Return the (x, y) coordinate for the center point of the cell that contains the specified text.  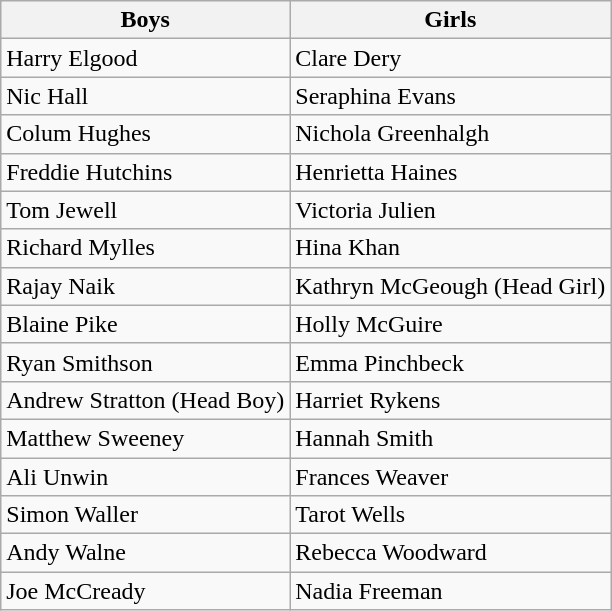
Kathryn McGeough (Head Girl) (450, 286)
Freddie Hutchins (146, 172)
Seraphina Evans (450, 96)
Girls (450, 20)
Harry Elgood (146, 58)
Frances Weaver (450, 477)
Henrietta Haines (450, 172)
Rebecca Woodward (450, 553)
Nadia Freeman (450, 591)
Colum Hughes (146, 134)
Tom Jewell (146, 210)
Ryan Smithson (146, 362)
Andy Walne (146, 553)
Rajay Naik (146, 286)
Andrew Stratton (Head Boy) (146, 400)
Hannah Smith (450, 438)
Clare Dery (450, 58)
Emma Pinchbeck (450, 362)
Harriet Rykens (450, 400)
Nichola Greenhalgh (450, 134)
Holly McGuire (450, 324)
Hina Khan (450, 248)
Richard Mylles (146, 248)
Victoria Julien (450, 210)
Nic Hall (146, 96)
Blaine Pike (146, 324)
Matthew Sweeney (146, 438)
Tarot Wells (450, 515)
Simon Waller (146, 515)
Ali Unwin (146, 477)
Boys (146, 20)
Joe McCready (146, 591)
